Extract the [x, y] coordinate from the center of the cell holding the provided text.  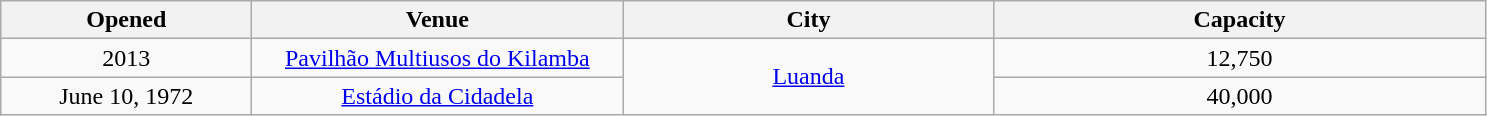
Venue [438, 20]
June 10, 1972 [126, 96]
40,000 [1240, 96]
Estádio da Cidadela [438, 96]
City [808, 20]
Pavilhão Multiusos do Kilamba [438, 58]
Luanda [808, 77]
Opened [126, 20]
Capacity [1240, 20]
2013 [126, 58]
12,750 [1240, 58]
